Detect which cell encompasses the target text, then output its [x, y] center coordinate. 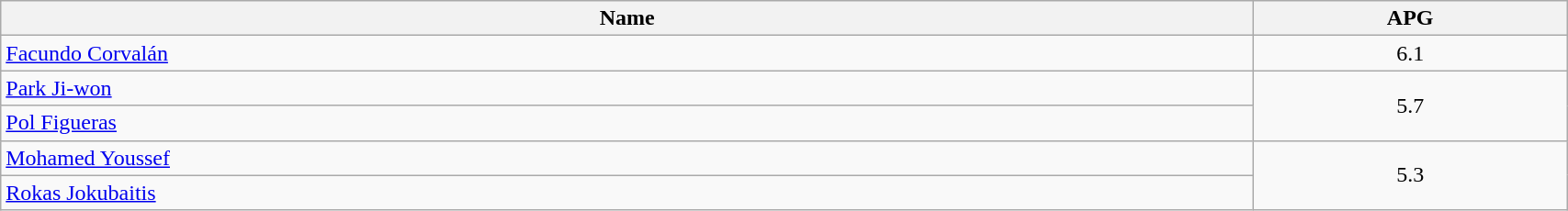
Name [627, 18]
5.3 [1411, 175]
6.1 [1411, 53]
Rokas Jokubaitis [627, 193]
5.7 [1411, 105]
Facundo Corvalán [627, 53]
Mohamed Youssef [627, 158]
Pol Figueras [627, 123]
Park Ji-won [627, 88]
APG [1411, 18]
